Find where the given text appears and provide that cell's center as [x, y] coordinate. 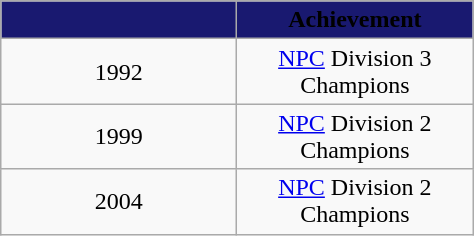
NPC Division 3 Champions [355, 72]
2004 [119, 202]
1992 [119, 72]
1999 [119, 136]
Achievement [355, 20]
